Output the (X, Y) coordinate of the center of the cell containing the given text.  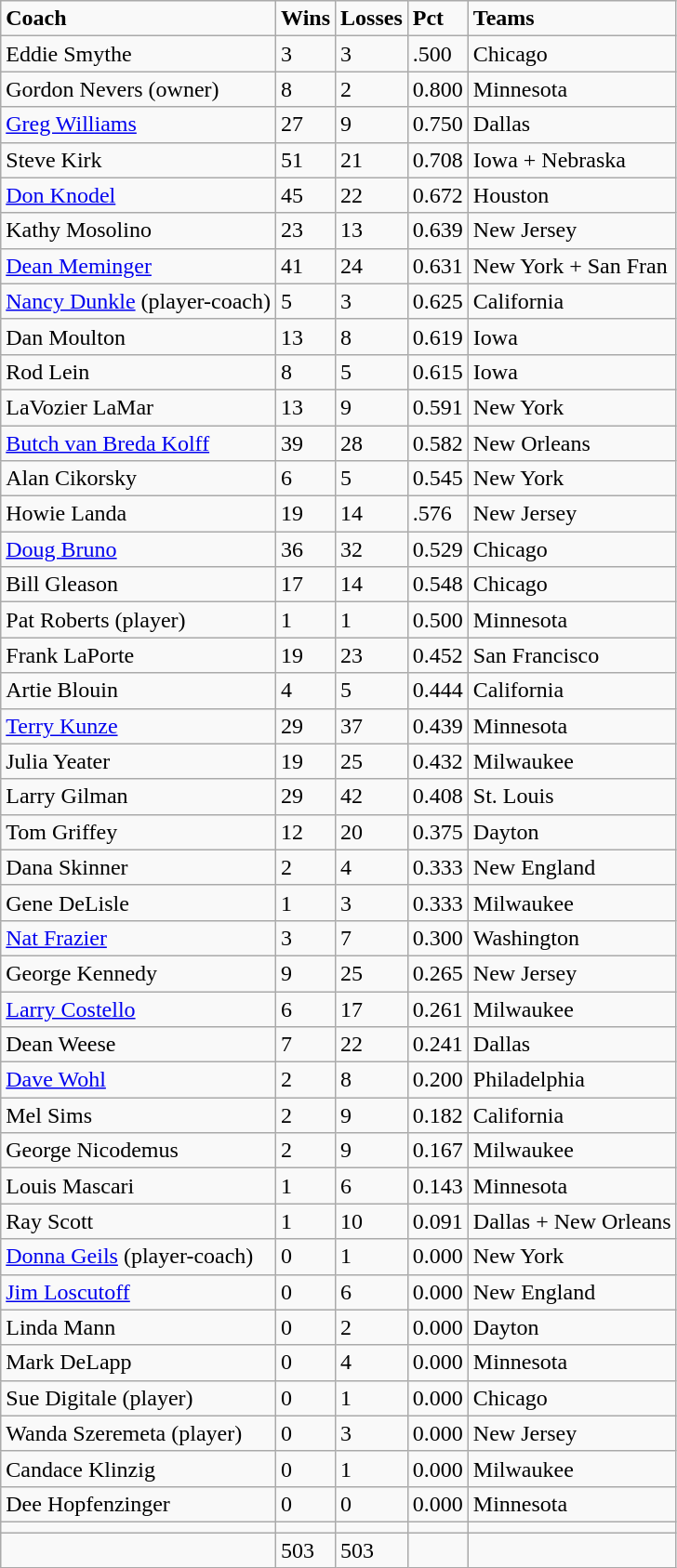
0.615 (437, 372)
Steve Kirk (139, 160)
0.631 (437, 266)
39 (306, 443)
Jim Loscutoff (139, 1292)
Pat Roberts (player) (139, 620)
0.625 (437, 301)
Losses (372, 19)
42 (372, 797)
Teams (572, 19)
Bill Gleason (139, 585)
Doug Bruno (139, 549)
0.800 (437, 89)
St. Louis (572, 797)
Coach (139, 19)
0.432 (437, 761)
Larry Costello (139, 1008)
Dana Skinner (139, 867)
0.265 (437, 973)
Don Knodel (139, 195)
Candace Klinzig (139, 1469)
Butch van Breda Kolff (139, 443)
Gordon Nevers (owner) (139, 89)
Tom Griffey (139, 832)
21 (372, 160)
Linda Mann (139, 1327)
Wanda Szeremeta (player) (139, 1433)
0.439 (437, 726)
Dan Moulton (139, 336)
0.261 (437, 1008)
0.672 (437, 195)
Mark DeLapp (139, 1363)
0.582 (437, 443)
Howie Landa (139, 514)
0.548 (437, 585)
Kathy Mosolino (139, 231)
0.182 (437, 1115)
0.143 (437, 1186)
0.750 (437, 125)
Sue Digitale (player) (139, 1398)
Frank LaPorte (139, 655)
0.444 (437, 691)
Washington (572, 938)
Alan Cikorsky (139, 479)
0.300 (437, 938)
Dean Weese (139, 1045)
Louis Mascari (139, 1186)
0.591 (437, 407)
Nat Frazier (139, 938)
Greg Williams (139, 125)
Mel Sims (139, 1115)
Philadelphia (572, 1080)
37 (372, 726)
0.639 (437, 231)
0.529 (437, 549)
Eddie Smythe (139, 54)
Dave Wohl (139, 1080)
Ray Scott (139, 1221)
Rod Lein (139, 372)
0.241 (437, 1045)
Nancy Dunkle (player-coach) (139, 301)
Dee Hopfenzinger (139, 1504)
Iowa + Nebraska (572, 160)
LaVozier LaMar (139, 407)
32 (372, 549)
Dallas + New Orleans (572, 1221)
Larry Gilman (139, 797)
28 (372, 443)
Terry Kunze (139, 726)
0.375 (437, 832)
0.408 (437, 797)
36 (306, 549)
0.167 (437, 1151)
10 (372, 1221)
27 (306, 125)
Wins (306, 19)
Artie Blouin (139, 691)
Donna Geils (player-coach) (139, 1257)
41 (306, 266)
Julia Yeater (139, 761)
George Nicodemus (139, 1151)
Houston (572, 195)
51 (306, 160)
Gene DeLisle (139, 903)
George Kennedy (139, 973)
San Francisco (572, 655)
.500 (437, 54)
0.545 (437, 479)
New Orleans (572, 443)
0.200 (437, 1080)
.576 (437, 514)
0.452 (437, 655)
Pct (437, 19)
0.091 (437, 1221)
0.708 (437, 160)
0.619 (437, 336)
Dean Meminger (139, 266)
0.500 (437, 620)
24 (372, 266)
20 (372, 832)
45 (306, 195)
12 (306, 832)
New York + San Fran (572, 266)
